Provide the [X, Y] coordinate of the cell's center where the given text is located.  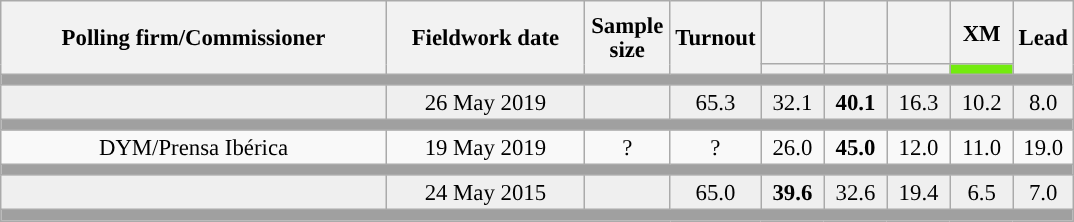
24 May 2015 [485, 194]
26.0 [792, 148]
Lead [1043, 38]
19.0 [1043, 148]
Fieldwork date [485, 38]
19.4 [918, 194]
19 May 2019 [485, 148]
6.5 [982, 194]
40.1 [856, 102]
65.3 [716, 102]
12.0 [918, 148]
39.6 [792, 194]
65.0 [716, 194]
Polling firm/Commissioner [194, 38]
32.1 [792, 102]
7.0 [1043, 194]
16.3 [918, 102]
26 May 2019 [485, 102]
Sample size [627, 38]
10.2 [982, 102]
45.0 [856, 148]
DYM/Prensa Ibérica [194, 148]
32.6 [856, 194]
11.0 [982, 148]
XM [982, 32]
8.0 [1043, 102]
Turnout [716, 38]
